From the cell containing the given text, extract its center point as (X, Y) coordinate. 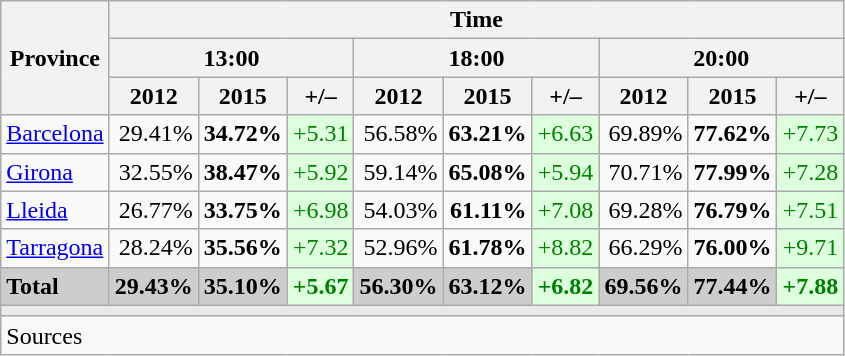
65.08% (488, 172)
+5.31 (320, 134)
69.89% (644, 134)
35.56% (242, 248)
Girona (55, 172)
66.29% (644, 248)
Time (476, 20)
Sources (422, 335)
61.78% (488, 248)
+7.88 (810, 286)
69.56% (644, 286)
+7.28 (810, 172)
Barcelona (55, 134)
77.99% (732, 172)
+5.67 (320, 286)
70.71% (644, 172)
69.28% (644, 210)
+7.51 (810, 210)
Tarragona (55, 248)
77.44% (732, 286)
77.62% (732, 134)
+8.82 (566, 248)
26.77% (154, 210)
61.11% (488, 210)
52.96% (398, 248)
38.47% (242, 172)
Province (55, 58)
+5.92 (320, 172)
Total (55, 286)
63.12% (488, 286)
+9.71 (810, 248)
63.21% (488, 134)
59.14% (398, 172)
Lleida (55, 210)
+7.08 (566, 210)
29.43% (154, 286)
+5.94 (566, 172)
18:00 (476, 58)
+7.32 (320, 248)
+7.73 (810, 134)
76.79% (732, 210)
+6.63 (566, 134)
76.00% (732, 248)
54.03% (398, 210)
32.55% (154, 172)
13:00 (232, 58)
+6.82 (566, 286)
34.72% (242, 134)
28.24% (154, 248)
56.58% (398, 134)
+6.98 (320, 210)
56.30% (398, 286)
35.10% (242, 286)
29.41% (154, 134)
20:00 (722, 58)
33.75% (242, 210)
